Identify which cell holds the provided text, then report its (x, y) central coordinate. 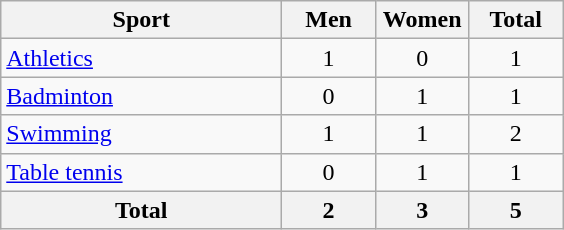
5 (516, 210)
Men (329, 20)
Athletics (142, 58)
Swimming (142, 134)
Women (422, 20)
Sport (142, 20)
3 (422, 210)
Badminton (142, 96)
Table tennis (142, 172)
